Scan for the cell matching the given text and deliver its (X, Y) coordinate at center. 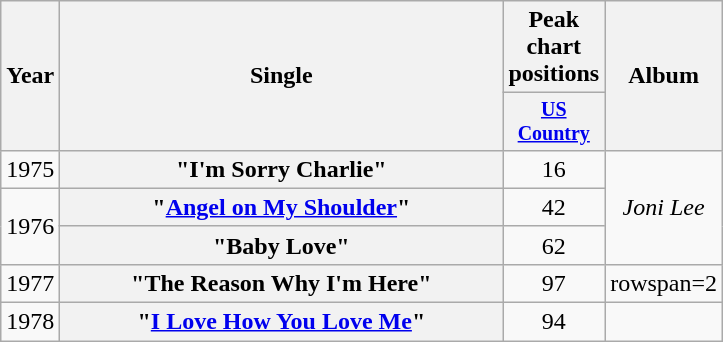
97 (554, 283)
Peak chartpositions (554, 47)
1977 (30, 283)
"The Reason Why I'm Here" (282, 283)
rowspan=2 (664, 283)
"I Love How You Love Me" (282, 322)
"Baby Love" (282, 245)
Joni Lee (664, 207)
62 (554, 245)
Year (30, 76)
Single (282, 76)
US Country (554, 122)
1975 (30, 169)
"Angel on My Shoulder" (282, 207)
42 (554, 207)
Album (664, 76)
94 (554, 322)
"I'm Sorry Charlie" (282, 169)
1978 (30, 322)
1976 (30, 226)
16 (554, 169)
